For the text-containing cell, return its midpoint in [x, y] coordinate format. 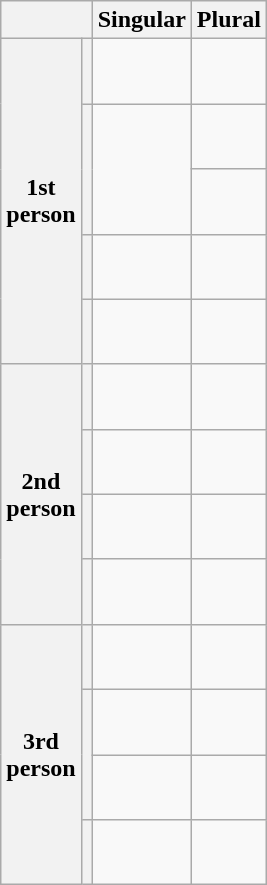
3rdperson [41, 754]
Plural [228, 20]
2ndperson [41, 494]
1stperson [41, 202]
Singular [142, 20]
